Provide the (x, y) coordinate of the cell's center where the given text is located.  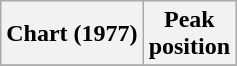
Chart (1977) (72, 34)
Peakposition (189, 34)
